From the cell containing the given text, extract its center point as [x, y] coordinate. 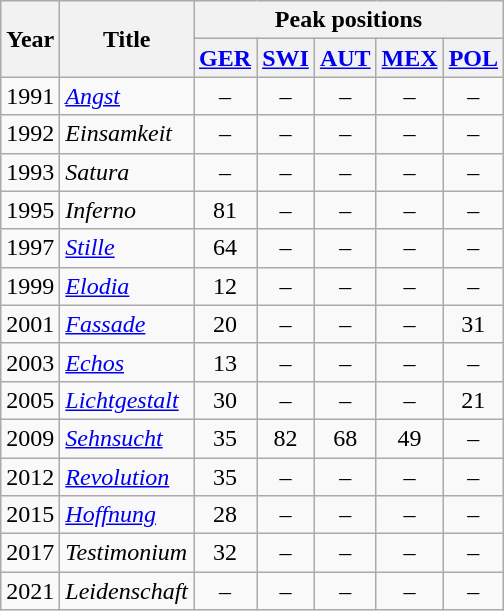
Peak positions [349, 20]
64 [226, 248]
Satura [127, 172]
68 [345, 438]
1992 [30, 134]
Title [127, 39]
GER [226, 58]
Einsamkeit [127, 134]
Stille [127, 248]
Leidenschaft [127, 591]
2017 [30, 553]
1997 [30, 248]
Fassade [127, 324]
POL [473, 58]
2005 [30, 400]
SWI [286, 58]
1999 [30, 286]
32 [226, 553]
81 [226, 210]
Elodia [127, 286]
30 [226, 400]
12 [226, 286]
AUT [345, 58]
Echos [127, 362]
21 [473, 400]
82 [286, 438]
2001 [30, 324]
Sehnsucht [127, 438]
1995 [30, 210]
31 [473, 324]
1991 [30, 96]
2003 [30, 362]
20 [226, 324]
28 [226, 515]
Revolution [127, 477]
Year [30, 39]
Lichtgestalt [127, 400]
2009 [30, 438]
Testimonium [127, 553]
2021 [30, 591]
Hoffnung [127, 515]
2012 [30, 477]
49 [410, 438]
Angst [127, 96]
2015 [30, 515]
1993 [30, 172]
Inferno [127, 210]
13 [226, 362]
MEX [410, 58]
